Extract the [x, y] coordinate from the center of the cell holding the provided text.  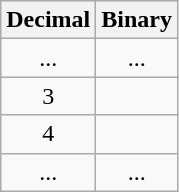
Decimal [48, 20]
4 [48, 134]
Binary [137, 20]
3 [48, 96]
